Search for the cell housing the specified text and yield its (X, Y) center coordinate. 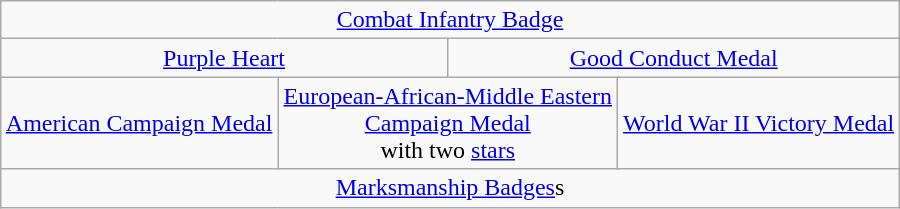
Combat Infantry Badge (450, 20)
American Campaign Medal (139, 123)
European-African-Middle EasternCampaign Medalwith two stars (448, 123)
Marksmanship Badgess (450, 188)
Purple Heart (224, 58)
Good Conduct Medal (674, 58)
World War II Victory Medal (759, 123)
